Find where the given text appears and provide that cell's center as (X, Y) coordinate. 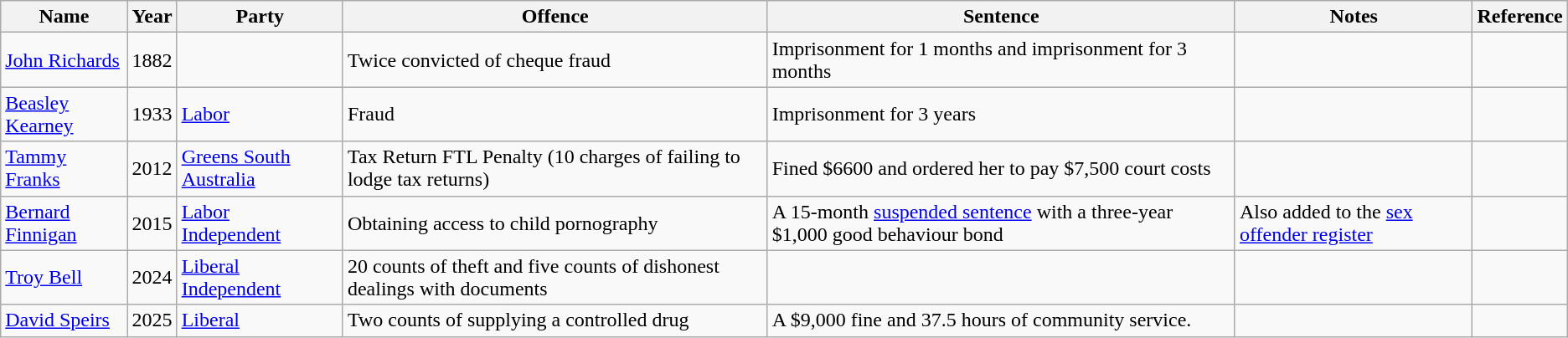
Year (152, 17)
Tammy Franks (64, 169)
Imprisonment for 3 years (1001, 114)
Twice convicted of cheque fraud (554, 60)
Two counts of supplying a controlled drug (554, 320)
Greens South Australia (260, 169)
Fraud (554, 114)
Obtaining access to child pornography (554, 223)
Fined $6600 and ordered her to pay $7,500 court costs (1001, 169)
Name (64, 17)
Troy Bell (64, 278)
LiberalIndependent (260, 278)
2025 (152, 320)
1882 (152, 60)
Notes (1354, 17)
2015 (152, 223)
Tax Return FTL Penalty (10 charges of failing to lodge tax returns) (554, 169)
A $9,000 fine and 37.5 hours of community service. (1001, 320)
Sentence (1001, 17)
Imprisonment for 1 months and imprisonment for 3 months (1001, 60)
Party (260, 17)
2012 (152, 169)
LaborIndependent (260, 223)
Also added to the sex offender register (1354, 223)
Offence (554, 17)
Beasley Kearney (64, 114)
David Speirs (64, 320)
20 counts of theft and five counts of dishonest dealings with documents (554, 278)
Liberal (260, 320)
Labor (260, 114)
1933 (152, 114)
John Richards (64, 60)
A 15-month suspended sentence with a three-year $1,000 good behaviour bond (1001, 223)
Bernard Finnigan (64, 223)
Reference (1519, 17)
2024 (152, 278)
